Return [X, Y] of the center of cell containing provided text 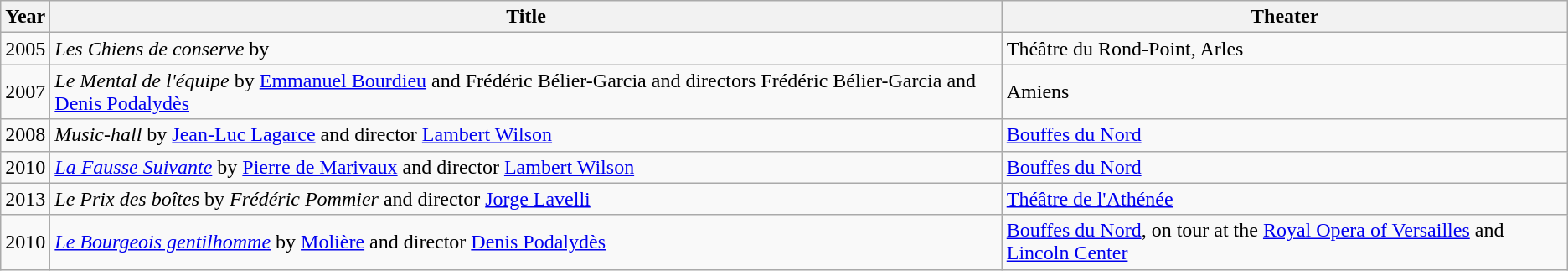
Théâtre de l'Athénée [1285, 199]
Le Bourgeois gentilhomme by Molière and director Denis Podalydès [526, 242]
Théâtre du Rond-Point, Arles [1285, 49]
Bouffes du Nord, on tour at the Royal Opera of Versailles and Lincoln Center [1285, 242]
2013 [25, 199]
Year [25, 17]
Amiens [1285, 92]
Le Prix des boîtes by Frédéric Pommier and director Jorge Lavelli [526, 199]
2005 [25, 49]
Music-hall by Jean-Luc Lagarce and director Lambert Wilson [526, 135]
Title [526, 17]
Theater [1285, 17]
2007 [25, 92]
Le Mental de l'équipe by Emmanuel Bourdieu and Frédéric Bélier-Garcia and directors Frédéric Bélier-Garcia and Denis Podalydès [526, 92]
2008 [25, 135]
Les Chiens de conserve by [526, 49]
La Fausse Suivante by Pierre de Marivaux and director Lambert Wilson [526, 167]
